For the text-containing cell, return its midpoint in (X, Y) coordinate format. 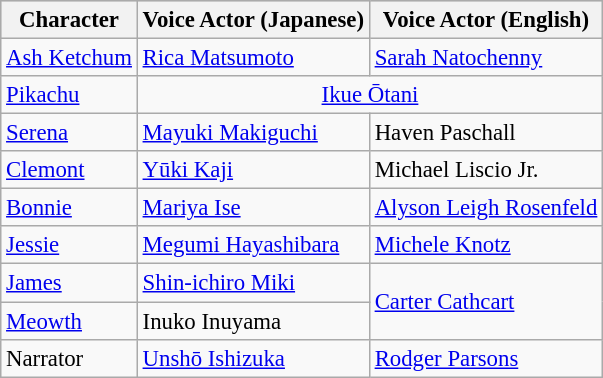
Voice Actor (Japanese) (253, 20)
Serena (70, 133)
Pikachu (70, 95)
Narrator (70, 358)
Unshō Ishizuka (253, 358)
James (70, 283)
Ikue Ōtani (370, 95)
Shin-ichiro Miki (253, 283)
Sarah Natochenny (486, 57)
Ash Ketchum (70, 57)
Bonnie (70, 208)
Inuko Inuyama (253, 321)
Clemont (70, 170)
Michele Knotz (486, 245)
Mariya Ise (253, 208)
Meowth (70, 321)
Rica Matsumoto (253, 57)
Michael Liscio Jr. (486, 170)
Voice Actor (English) (486, 20)
Jessie (70, 245)
Character (70, 20)
Carter Cathcart (486, 302)
Rodger Parsons (486, 358)
Megumi Hayashibara (253, 245)
Yūki Kaji (253, 170)
Mayuki Makiguchi (253, 133)
Alyson Leigh Rosenfeld (486, 208)
Haven Paschall (486, 133)
